Search for the cell housing the specified text and yield its (x, y) center coordinate. 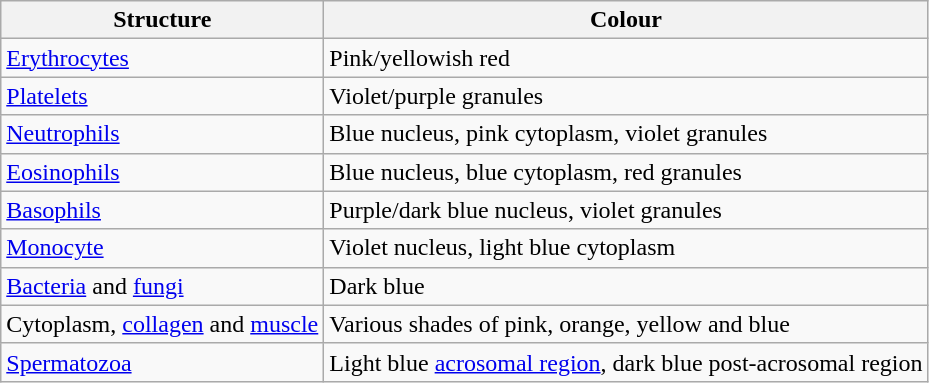
Purple/dark blue nucleus, violet granules (626, 210)
Pink/yellowish red (626, 58)
Violet nucleus, light blue cytoplasm (626, 248)
Light blue acrosomal region, dark blue post-acrosomal region (626, 362)
Erythrocytes (162, 58)
Basophils (162, 210)
Bacteria and fungi (162, 286)
Platelets (162, 96)
Blue nucleus, pink cytoplasm, violet granules (626, 134)
Eosinophils (162, 172)
Monocyte (162, 248)
Blue nucleus, blue cytoplasm, red granules (626, 172)
Neutrophils (162, 134)
Colour (626, 20)
Structure (162, 20)
Cytoplasm, collagen and muscle (162, 324)
Violet/purple granules (626, 96)
Dark blue (626, 286)
Spermatozoa (162, 362)
Various shades of pink, orange, yellow and blue (626, 324)
